Capture the cell that displays the provided text and extract its [x, y] central coordinate. 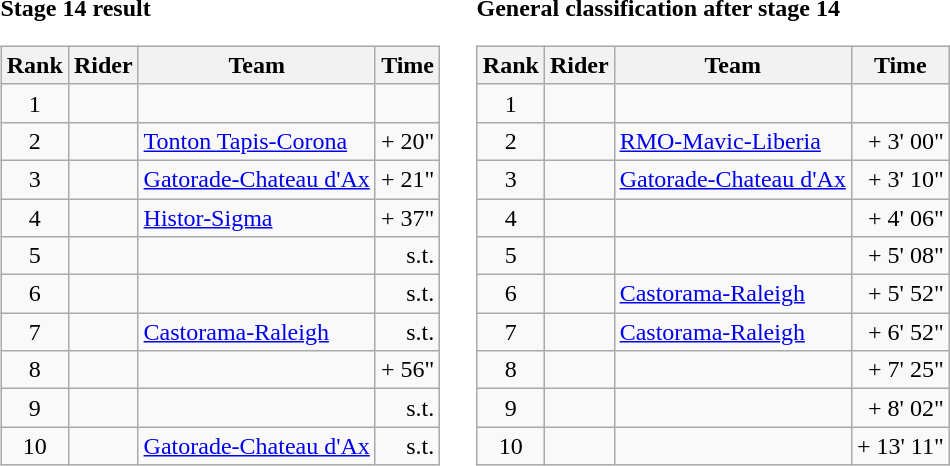
+ 8' 02" [900, 408]
+ 5' 52" [900, 294]
+ 21" [407, 179]
+ 6' 52" [900, 332]
Histor-Sigma [256, 217]
+ 3' 00" [900, 141]
+ 37" [407, 217]
Tonton Tapis-Corona [256, 141]
+ 5' 08" [900, 256]
+ 20" [407, 141]
RMO-Mavic-Liberia [732, 141]
+ 13' 11" [900, 446]
+ 56" [407, 370]
+ 3' 10" [900, 179]
+ 4' 06" [900, 217]
+ 7' 25" [900, 370]
